Locate the cell with the specified text and output its [X, Y] center coordinate. 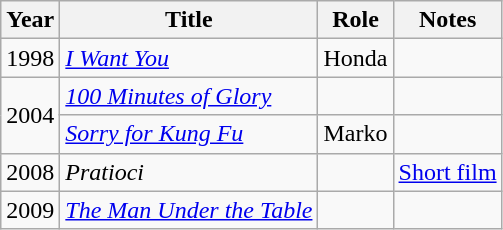
2008 [30, 172]
2009 [30, 210]
Pratioci [189, 172]
100 Minutes of Glory [189, 96]
Marko [356, 134]
Sorry for Kung Fu [189, 134]
2004 [30, 115]
The Man Under the Table [189, 210]
Notes [448, 20]
Year [30, 20]
Short film [448, 172]
Title [189, 20]
1998 [30, 58]
Role [356, 20]
I Want You [189, 58]
Honda [356, 58]
